Output the (x, y) coordinate of the center of the cell containing the given text.  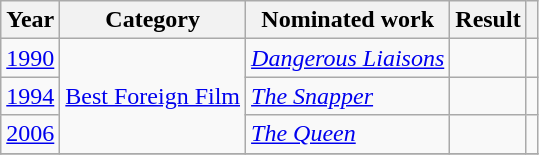
Best Foreign Film (153, 96)
Dangerous Liaisons (348, 58)
The Snapper (348, 96)
1994 (30, 96)
The Queen (348, 134)
1990 (30, 58)
Category (153, 20)
Year (30, 20)
Result (488, 20)
Nominated work (348, 20)
2006 (30, 134)
